Determine the [x, y] coordinate at the center of the cell enclosing the given text.  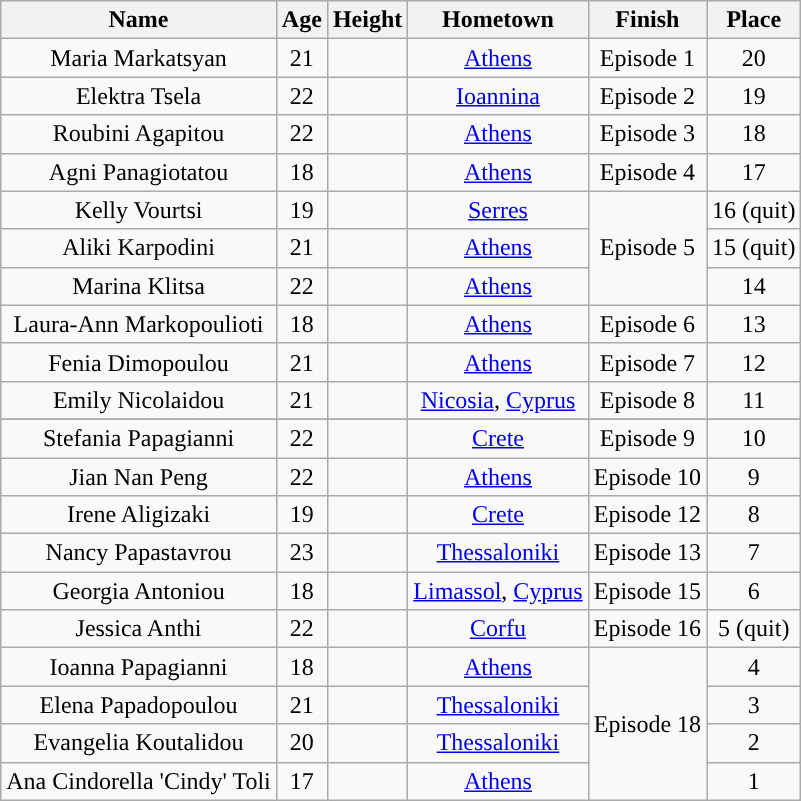
Episode 9 [647, 438]
Ana Cindorella 'Cindy' Toli [139, 781]
Evangelia Koutalidou [139, 743]
10 [754, 438]
1 [754, 781]
Episode 5 [647, 248]
Marina Klitsa [139, 286]
Episode 3 [647, 134]
Irene Aligizaki [139, 515]
Episode 15 [647, 591]
Age [302, 20]
11 [754, 400]
Serres [498, 210]
23 [302, 553]
16 (quit) [754, 210]
Elektra Tsela [139, 96]
Nancy Papastavrou [139, 553]
Episode 8 [647, 400]
Hometown [498, 20]
Stefania Papagianni [139, 438]
Episode 7 [647, 362]
Episode 13 [647, 553]
Aliki Karpodini [139, 248]
Jessica Anthi [139, 629]
3 [754, 705]
Episode 6 [647, 324]
Jian Nan Peng [139, 477]
14 [754, 286]
2 [754, 743]
Episode 12 [647, 515]
Maria Markatsyan [139, 58]
Episode 18 [647, 724]
15 (quit) [754, 248]
Episode 4 [647, 172]
Corfu [498, 629]
6 [754, 591]
Georgia Antoniou [139, 591]
13 [754, 324]
5 (quit) [754, 629]
Agni Panagiotatou [139, 172]
Roubini Agapitou [139, 134]
12 [754, 362]
Place [754, 20]
Limassol, Cyprus [498, 591]
Ioannina [498, 96]
Fenia Dimopoulou [139, 362]
Height [367, 20]
8 [754, 515]
Kelly Vourtsi [139, 210]
Finish [647, 20]
Laura-Ann Markopoulioti [139, 324]
Episode 16 [647, 629]
7 [754, 553]
Name [139, 20]
Emily Nicolaidou [139, 400]
4 [754, 667]
Elena Papadopoulou [139, 705]
Episode 2 [647, 96]
9 [754, 477]
Nicosia, Cyprus [498, 400]
Episode 1 [647, 58]
Episode 10 [647, 477]
Ioanna Papagianni [139, 667]
